Output the [X, Y] coordinate of the center of the cell containing the given text.  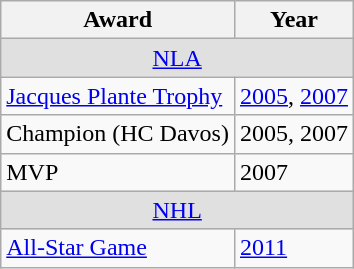
Champion (HC Davos) [118, 134]
Year [294, 20]
Jacques Plante Trophy [118, 96]
NHL [178, 210]
2011 [294, 248]
2007 [294, 172]
MVP [118, 172]
NLA [178, 58]
All-Star Game [118, 248]
Award [118, 20]
